Pinpoint the cell where the given text exists, returning its (X, Y) midpoint coordinate. 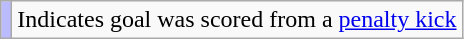
Indicates goal was scored from a penalty kick (237, 20)
